Return (x, y) of the center of cell containing provided text 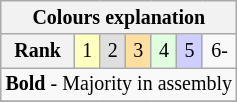
5 (190, 52)
6- (220, 52)
4 (164, 52)
1 (88, 52)
3 (139, 52)
Rank (38, 52)
2 (113, 52)
Bold - Majority in assembly (119, 84)
Colours explanation (119, 18)
